Find where the given text appears and provide that cell's center as [x, y] coordinate. 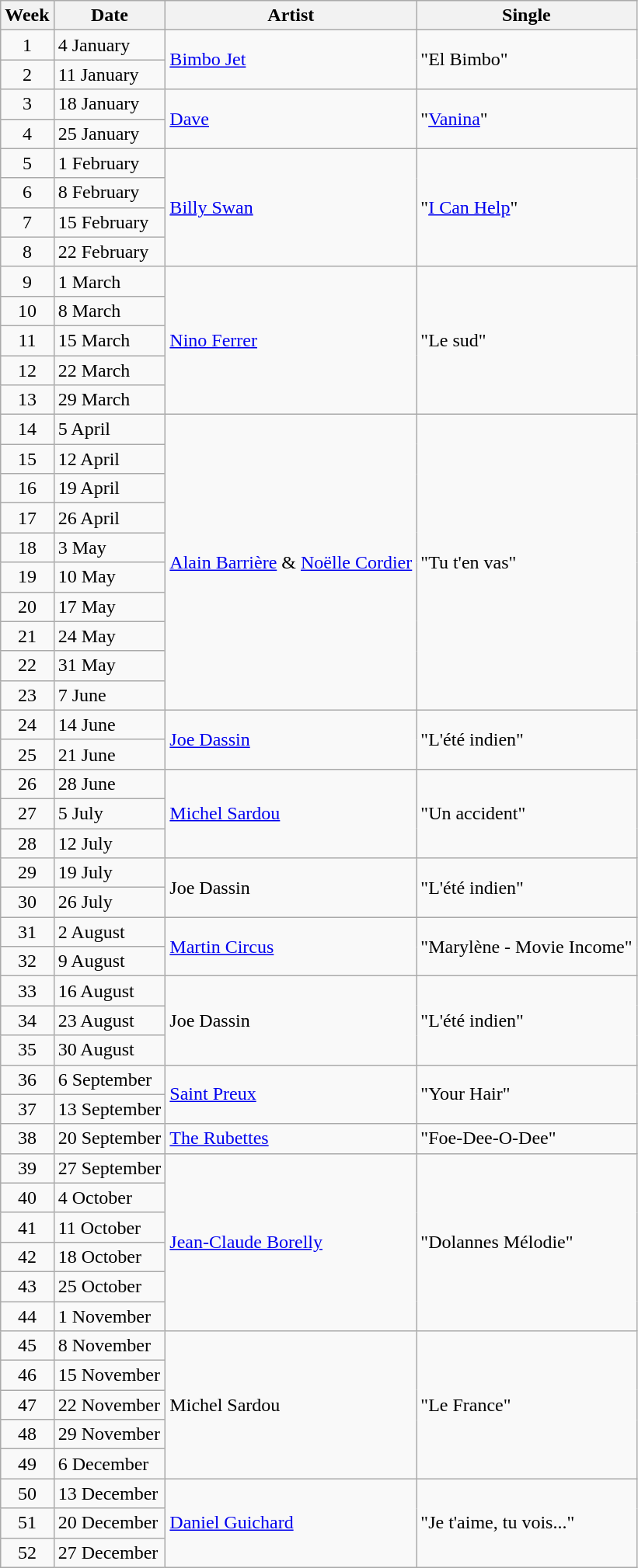
5 April [110, 429]
Martin Circus [291, 947]
45 [27, 1346]
4 January [110, 45]
11 October [110, 1227]
29 March [110, 400]
"Foe-Dee-O-Dee" [527, 1139]
7 June [110, 695]
48 [27, 1434]
25 [27, 754]
Dave [291, 119]
3 May [110, 548]
15 February [110, 222]
25 January [110, 134]
52 [27, 1552]
Saint Preux [291, 1094]
18 October [110, 1257]
42 [27, 1257]
30 [27, 902]
19 [27, 577]
Single [527, 16]
40 [27, 1198]
22 March [110, 370]
10 [27, 311]
19 July [110, 873]
15 March [110, 340]
6 September [110, 1080]
"Le France" [527, 1405]
30 August [110, 1050]
9 August [110, 961]
43 [27, 1286]
12 July [110, 843]
18 [27, 548]
2 August [110, 932]
29 [27, 873]
11 [27, 340]
50 [27, 1493]
"Le sud" [527, 340]
39 [27, 1168]
Alain Barrière & Noëlle Cordier [291, 562]
16 August [110, 991]
4 October [110, 1198]
22 November [110, 1405]
20 December [110, 1523]
20 September [110, 1139]
28 June [110, 784]
44 [27, 1316]
32 [27, 961]
Daniel Guichard [291, 1523]
8 February [110, 193]
36 [27, 1080]
15 [27, 459]
4 [27, 134]
26 July [110, 902]
5 [27, 163]
6 [27, 193]
3 [27, 104]
"Marylène - Movie Income" [527, 947]
Jean-Claude Borelly [291, 1242]
1 March [110, 281]
27 December [110, 1552]
22 [27, 666]
13 December [110, 1493]
Date [110, 16]
24 May [110, 636]
Billy Swan [291, 207]
27 September [110, 1168]
Bimbo Jet [291, 60]
23 [27, 695]
29 November [110, 1434]
26 [27, 784]
20 [27, 607]
"I Can Help" [527, 207]
41 [27, 1227]
27 [27, 813]
49 [27, 1464]
24 [27, 725]
8 March [110, 311]
"Tu t'en vas" [527, 562]
25 October [110, 1286]
34 [27, 1020]
15 November [110, 1375]
"Your Hair" [527, 1094]
26 April [110, 518]
Nino Ferrer [291, 340]
7 [27, 222]
51 [27, 1523]
35 [27, 1050]
17 May [110, 607]
46 [27, 1375]
16 [27, 488]
"Vanina" [527, 119]
21 [27, 636]
"Je t'aime, tu vois..." [527, 1523]
"El Bimbo" [527, 60]
28 [27, 843]
1 [27, 45]
"Un accident" [527, 813]
5 July [110, 813]
12 [27, 370]
8 [27, 252]
"Dolannes Mélodie" [527, 1242]
22 February [110, 252]
18 January [110, 104]
10 May [110, 577]
The Rubettes [291, 1139]
13 [27, 400]
13 September [110, 1109]
23 August [110, 1020]
1 February [110, 163]
14 June [110, 725]
1 November [110, 1316]
31 May [110, 666]
37 [27, 1109]
38 [27, 1139]
9 [27, 281]
6 December [110, 1464]
21 June [110, 754]
Week [27, 16]
8 November [110, 1346]
Artist [291, 16]
2 [27, 75]
11 January [110, 75]
17 [27, 518]
14 [27, 429]
12 April [110, 459]
31 [27, 932]
47 [27, 1405]
19 April [110, 488]
33 [27, 991]
